Find where the given text appears and provide that cell's center as [x, y] coordinate. 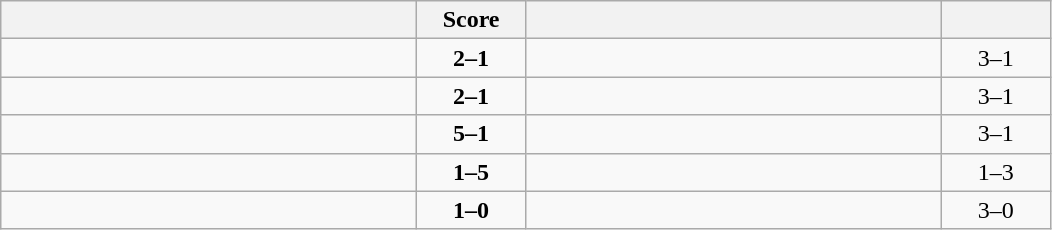
3–0 [996, 210]
1–0 [472, 210]
5–1 [472, 134]
1–3 [996, 172]
1–5 [472, 172]
Score [472, 20]
